Find where the given text appears and provide that cell's center as (X, Y) coordinate. 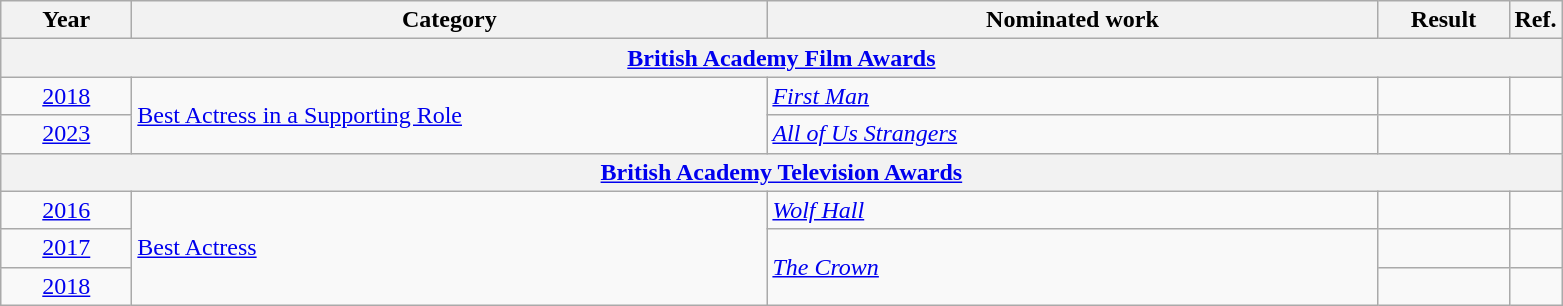
Ref. (1536, 20)
British Academy Television Awards (782, 172)
Wolf Hall (1072, 210)
First Man (1072, 96)
Category (450, 20)
2016 (66, 210)
Result (1444, 20)
Year (66, 20)
Best Actress in a Supporting Role (450, 115)
Best Actress (450, 248)
All of Us Strangers (1072, 134)
2023 (66, 134)
Nominated work (1072, 20)
The Crown (1072, 267)
2017 (66, 248)
British Academy Film Awards (782, 58)
